Find where the given text appears and provide that cell's center as [X, Y] coordinate. 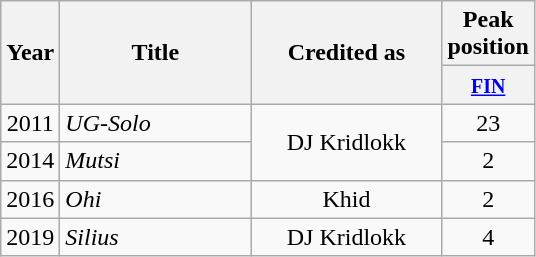
2014 [30, 161]
Credited as [346, 52]
Silius [156, 237]
2016 [30, 199]
Title [156, 52]
2019 [30, 237]
Khid [346, 199]
Ohi [156, 199]
Mutsi [156, 161]
Year [30, 52]
2011 [30, 123]
Peak position [488, 34]
UG-Solo [156, 123]
23 [488, 123]
FIN [488, 85]
4 [488, 237]
